Return the [X, Y] coordinate for the center point of the cell that contains the specified text.  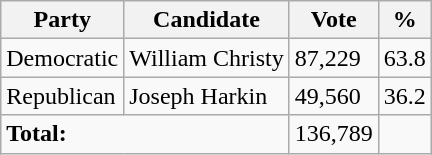
87,229 [334, 58]
49,560 [334, 96]
Total: [145, 134]
% [404, 20]
Vote [334, 20]
63.8 [404, 58]
Joseph Harkin [206, 96]
William Christy [206, 58]
Party [62, 20]
Candidate [206, 20]
36.2 [404, 96]
Republican [62, 96]
136,789 [334, 134]
Democratic [62, 58]
